Provide the [x, y] coordinate of the cell's center where the given text is located.  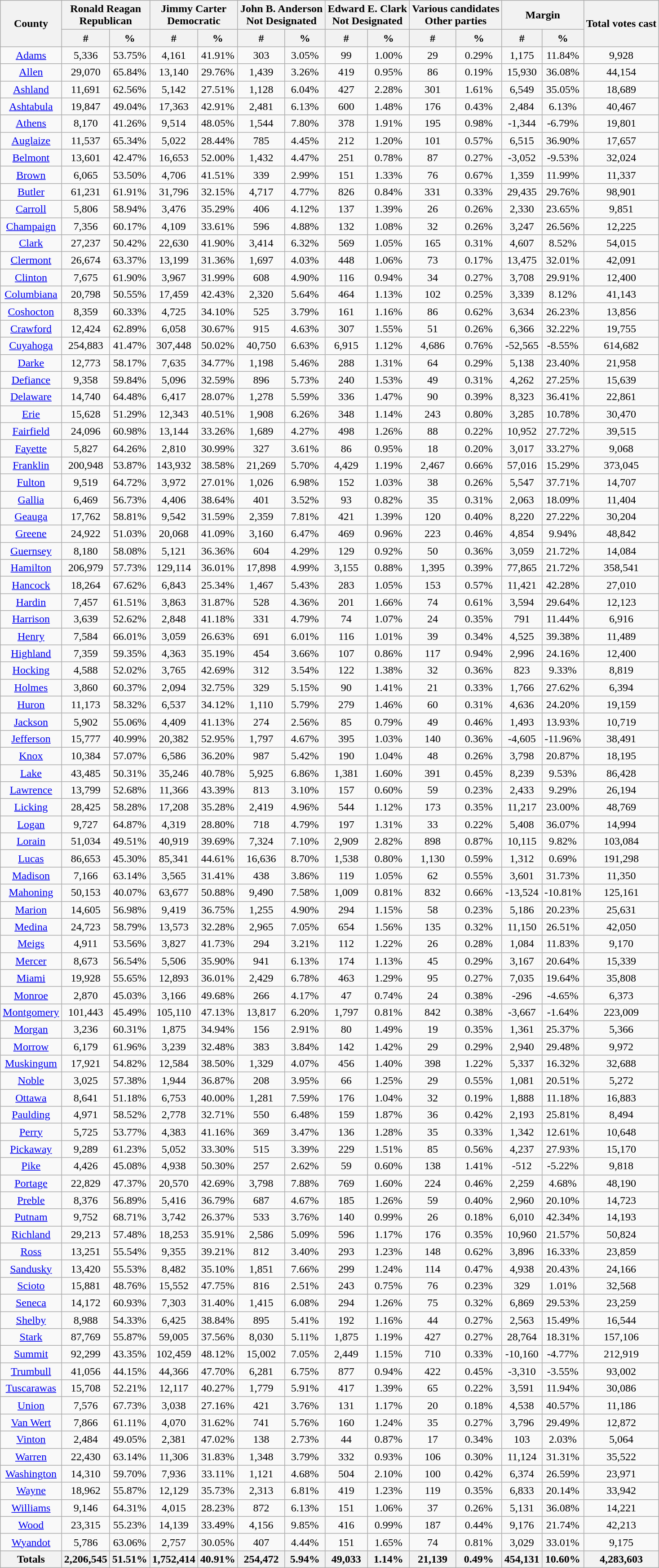
14,139 [173, 1525]
299 [346, 1268]
32.48% [217, 1047]
Ross [31, 1251]
11.44% [562, 619]
498 [346, 431]
3,029 [522, 1542]
60.98% [129, 431]
34.10% [217, 312]
Wood [31, 1525]
26.23% [562, 312]
Vinton [31, 1440]
454,131 [522, 1559]
187 [433, 1525]
41.47% [129, 346]
103 [522, 1440]
12,773 [85, 363]
48,842 [621, 534]
5.91% [305, 1388]
51.03% [129, 534]
2.99% [305, 175]
54,015 [621, 243]
254,472 [261, 1559]
327 [261, 448]
6,753 [173, 1098]
816 [261, 1286]
813 [261, 790]
47.37% [129, 1183]
27,237 [85, 243]
27.62% [562, 687]
6,179 [85, 1047]
1,851 [261, 1268]
Adams [31, 55]
0.28% [479, 944]
896 [261, 380]
122 [346, 670]
3,972 [173, 482]
1.38% [389, 670]
24.16% [562, 653]
49.68% [217, 995]
401 [261, 500]
842 [433, 1012]
114 [433, 1268]
Henry [31, 636]
31.99% [217, 277]
5,337 [522, 1064]
17,459 [173, 295]
791 [522, 619]
92,299 [85, 1354]
463 [346, 978]
4,854 [522, 534]
Warren [31, 1457]
23.40% [562, 363]
59,005 [173, 1337]
8.70% [305, 859]
4,109 [173, 226]
7.10% [305, 841]
22,861 [621, 397]
Medina [31, 927]
-4.65% [562, 995]
88 [433, 431]
1,081 [522, 1081]
3.10% [305, 790]
11,404 [621, 500]
165 [433, 243]
Highland [31, 653]
3,639 [85, 619]
550 [261, 1115]
10,115 [522, 841]
7.59% [305, 1098]
4,319 [173, 824]
25.37% [562, 1029]
93,002 [621, 1371]
58 [433, 910]
41.73% [217, 944]
600 [346, 106]
Knox [31, 756]
19,847 [85, 106]
5.41% [305, 1320]
40.00% [217, 1098]
54.33% [129, 1320]
0.30% [479, 1457]
266 [261, 995]
3,765 [173, 670]
47.02% [217, 1440]
8,359 [85, 312]
27.01% [217, 482]
5,925 [261, 773]
6,010 [522, 1217]
9,146 [85, 1508]
36 [433, 1115]
20.23% [562, 910]
40,467 [621, 106]
10.60% [562, 1559]
785 [261, 141]
14,221 [621, 1508]
Logan [31, 824]
Guernsey [31, 551]
9,851 [621, 209]
Mahoning [31, 893]
160 [346, 1423]
Columbiana [31, 295]
17,921 [85, 1064]
61.11% [129, 1423]
43.35% [129, 1354]
2,433 [522, 790]
40.27% [217, 1388]
55.23% [129, 1525]
16.32% [562, 1064]
13,144 [173, 431]
7,457 [85, 602]
26.59% [562, 1474]
13,199 [173, 260]
50,824 [621, 1234]
18.31% [562, 1337]
6,417 [173, 397]
157 [346, 790]
4.63% [305, 329]
20.14% [562, 1491]
4.29% [305, 551]
64.48% [129, 397]
9.53% [562, 773]
Harrison [31, 619]
2.62% [305, 1166]
-9.53% [562, 158]
40.57% [562, 1405]
769 [346, 1183]
6.98% [305, 482]
28.44% [217, 141]
3.54% [305, 670]
Carroll [31, 209]
14,172 [85, 1303]
0.84% [389, 192]
31.41% [217, 876]
2.91% [305, 1029]
Hardin [31, 602]
1,198 [261, 363]
58.32% [129, 705]
301 [433, 89]
Allen [31, 72]
0.96% [389, 534]
15,930 [522, 72]
223 [433, 534]
County [31, 23]
9.82% [562, 841]
29.49% [562, 1423]
48 [433, 756]
4,525 [522, 636]
201 [346, 602]
0.79% [389, 722]
4.36% [305, 602]
4.44% [305, 1542]
9,068 [621, 448]
1,026 [261, 482]
18,264 [85, 585]
32.59% [217, 380]
32.15% [217, 192]
1,439 [261, 72]
1.46% [389, 705]
57,016 [522, 465]
5.43% [305, 585]
4,429 [346, 465]
5,096 [173, 380]
44,366 [173, 1371]
99 [346, 55]
53.87% [129, 465]
21.74% [562, 1525]
254,883 [85, 346]
1.87% [389, 1115]
103,084 [621, 841]
Crawford [31, 329]
417 [346, 1388]
0.47% [479, 1268]
Pickaway [31, 1149]
53.56% [129, 944]
27.72% [562, 431]
Noble [31, 1081]
41.26% [129, 123]
38.58% [217, 465]
5,186 [522, 910]
6,373 [621, 995]
7,166 [85, 876]
20,570 [173, 1183]
24,096 [85, 431]
28.07% [217, 397]
34.12% [217, 705]
2,429 [261, 978]
8,482 [173, 1268]
2.51% [305, 1286]
3,860 [85, 687]
-512 [522, 1166]
21,269 [261, 465]
42.91% [217, 106]
4,409 [173, 722]
8,239 [522, 773]
Champaign [31, 226]
4,161 [173, 55]
36.41% [562, 397]
29,435 [522, 192]
608 [261, 277]
691 [261, 636]
5.94% [305, 1559]
23,259 [621, 1303]
49.04% [129, 106]
9,752 [85, 1217]
1.29% [389, 978]
32,568 [621, 1286]
1.42% [389, 1047]
5.64% [305, 295]
Clermont [31, 260]
153 [433, 585]
832 [433, 893]
1.20% [389, 141]
5.11% [305, 1337]
61.51% [129, 602]
4,636 [522, 705]
826 [346, 192]
53.50% [129, 175]
7,324 [261, 841]
8.12% [562, 295]
23.00% [562, 807]
11,489 [621, 636]
7,303 [173, 1303]
85,341 [173, 859]
1,348 [261, 1457]
407 [261, 1542]
Defiance [31, 380]
10,384 [85, 756]
Cuyahoga [31, 346]
3,038 [173, 1405]
30.99% [217, 448]
9,289 [85, 1149]
17,208 [173, 807]
6,425 [173, 1320]
15,708 [85, 1388]
41.18% [217, 619]
2,965 [261, 927]
17 [433, 1440]
8,030 [261, 1337]
3,025 [85, 1081]
9.29% [562, 790]
8,641 [85, 1098]
25.34% [217, 585]
50.88% [217, 893]
1,944 [173, 1081]
2,313 [261, 1491]
2,810 [173, 448]
3.47% [305, 1132]
23,971 [621, 1474]
348 [346, 414]
454 [261, 653]
5,416 [173, 1200]
3,827 [173, 944]
9,170 [621, 944]
Auglaize [31, 141]
18,689 [621, 89]
3.95% [305, 1081]
29.53% [562, 1303]
569 [346, 243]
31.62% [217, 1423]
86,428 [621, 773]
5.09% [305, 1234]
48,190 [621, 1183]
23,315 [85, 1525]
6,916 [621, 619]
0.88% [389, 568]
3,594 [522, 602]
1,467 [261, 585]
Clark [31, 243]
2,586 [261, 1234]
13,817 [261, 1012]
67.73% [129, 1405]
21 [433, 687]
50.55% [129, 295]
823 [522, 670]
2,330 [522, 209]
35,522 [621, 1457]
37.71% [562, 482]
32,688 [621, 1064]
3,591 [522, 1388]
-3,310 [522, 1371]
5,827 [85, 448]
16,653 [173, 158]
24,166 [621, 1268]
64.26% [129, 448]
174 [346, 961]
20.43% [562, 1268]
58.94% [129, 209]
5,547 [522, 482]
2,320 [261, 295]
9,176 [522, 1525]
2,870 [85, 995]
Margin [543, 15]
1.47% [389, 397]
156 [261, 1029]
8,673 [85, 961]
50 [433, 551]
52.21% [129, 1388]
8,988 [85, 1320]
15,628 [85, 414]
369 [261, 1132]
Montgomery [31, 1012]
50.31% [129, 773]
6,586 [173, 756]
21,139 [433, 1559]
45.30% [129, 859]
51.51% [129, 1559]
0.56% [479, 1149]
3,339 [522, 295]
6,058 [173, 329]
51.18% [129, 1098]
17,657 [621, 141]
38.64% [217, 500]
Athens [31, 123]
47.13% [217, 1012]
Pike [31, 1166]
20.10% [562, 1200]
29.91% [562, 277]
4,156 [261, 1525]
2,419 [261, 807]
7,866 [85, 1423]
105,110 [173, 1012]
5.15% [305, 687]
4.99% [305, 568]
6,065 [85, 175]
5,506 [173, 961]
4,588 [85, 670]
279 [346, 705]
-3.55% [562, 1371]
515 [261, 1149]
718 [261, 824]
80 [346, 1029]
1,766 [522, 687]
5,786 [85, 1542]
18 [433, 448]
1,175 [522, 55]
1,544 [261, 123]
Paulding [31, 1115]
49.05% [129, 1440]
5,022 [173, 141]
35.10% [217, 1268]
20.51% [562, 1081]
0.76% [479, 346]
4.17% [305, 995]
53.75% [129, 55]
Jimmy CarterDemocratic [194, 15]
4,911 [85, 944]
5,138 [522, 363]
1,697 [261, 260]
11.94% [562, 1388]
9,358 [85, 380]
58.81% [129, 517]
20 [433, 1405]
30,470 [621, 414]
2.82% [389, 841]
43.39% [217, 790]
422 [433, 1371]
915 [261, 329]
26.56% [562, 226]
12.61% [562, 1132]
604 [261, 551]
34.94% [217, 1029]
710 [433, 1354]
4.77% [305, 192]
8,494 [621, 1115]
66 [346, 1081]
152 [346, 482]
58.08% [129, 551]
4.45% [305, 141]
5.59% [305, 397]
12,343 [173, 414]
32,024 [621, 158]
6.26% [305, 414]
9,355 [173, 1251]
1,130 [433, 859]
-296 [522, 995]
11,421 [522, 585]
12,584 [173, 1064]
0.25% [479, 295]
50.02% [217, 346]
-11.96% [562, 739]
27.16% [217, 1405]
Stark [31, 1337]
129,114 [173, 568]
1,255 [261, 910]
31.73% [562, 876]
31.31% [562, 1457]
55.65% [129, 978]
3.84% [305, 1047]
25.81% [562, 1115]
-13,524 [522, 893]
1,908 [261, 414]
13,420 [85, 1268]
6.01% [305, 636]
Van Wert [31, 1423]
528 [261, 602]
464 [346, 295]
4,725 [173, 312]
62.89% [129, 329]
42.43% [217, 295]
2.56% [305, 722]
19 [433, 1029]
29.64% [562, 602]
64.31% [129, 1508]
129 [346, 551]
1,361 [522, 1029]
56.89% [129, 1200]
0.69% [562, 859]
1,415 [261, 1303]
Lawrence [31, 790]
4,538 [522, 1405]
61.90% [129, 277]
9,490 [261, 893]
6.48% [305, 1115]
27,010 [621, 585]
416 [346, 1525]
Jackson [31, 722]
23,859 [621, 1251]
52.95% [217, 739]
0.61% [479, 602]
7,936 [173, 1474]
18.09% [562, 500]
5,336 [85, 55]
16.33% [562, 1251]
0.86% [389, 653]
-6.79% [562, 123]
Fulton [31, 482]
2,481 [261, 106]
38 [433, 482]
9,419 [173, 910]
93 [346, 500]
117 [433, 653]
5.42% [305, 756]
35.19% [217, 653]
3,476 [173, 209]
4.12% [305, 209]
5,064 [621, 1440]
212 [346, 141]
11,306 [173, 1457]
5,725 [85, 1132]
2,381 [173, 1440]
55.54% [129, 1251]
5,902 [85, 722]
4,070 [173, 1423]
1,278 [261, 397]
257 [261, 1166]
Washington [31, 1474]
373,045 [621, 465]
62.56% [129, 89]
6,869 [522, 1303]
15,639 [621, 380]
57.07% [129, 756]
49.51% [129, 841]
1,538 [346, 859]
6.47% [305, 534]
8,323 [522, 397]
38.50% [217, 1064]
240 [346, 380]
-10.81% [562, 893]
9,727 [85, 824]
14,723 [621, 1200]
11,350 [621, 876]
59.70% [129, 1474]
Miami [31, 978]
61.96% [129, 1047]
4.07% [305, 1064]
40.99% [129, 739]
Trumbull [31, 1371]
6.86% [305, 773]
Licking [31, 807]
2,909 [346, 841]
157,106 [621, 1337]
26.51% [562, 927]
60.37% [129, 687]
Morgan [31, 1029]
395 [346, 739]
9.94% [562, 534]
30.05% [217, 1542]
6.04% [305, 89]
67.62% [129, 585]
11,186 [621, 1405]
57.38% [129, 1081]
27.93% [562, 1149]
43,485 [85, 773]
101 [433, 141]
11.83% [562, 944]
27.22% [562, 517]
812 [261, 1251]
24.20% [562, 705]
41.13% [217, 722]
16,544 [621, 1320]
251 [346, 158]
56.98% [129, 910]
15,552 [173, 1286]
Total votes cast [621, 23]
5.73% [305, 380]
687 [261, 1200]
135 [433, 927]
7.88% [305, 1183]
13,799 [85, 790]
307,448 [173, 346]
1,084 [522, 944]
Summit [31, 1354]
61,231 [85, 192]
4,607 [522, 243]
2.28% [389, 89]
Putnam [31, 1217]
20.64% [562, 961]
6,537 [173, 705]
-5.22% [562, 1166]
1,689 [261, 431]
4,706 [173, 175]
200,948 [85, 465]
-4,605 [522, 739]
1.51% [389, 1149]
57.73% [129, 568]
0.59% [479, 859]
10.78% [562, 414]
13,573 [173, 927]
7.80% [305, 123]
15,881 [85, 1286]
2,094 [173, 687]
8.52% [562, 243]
20,068 [173, 534]
Edward E. ClarkNot Designated [367, 15]
41,056 [85, 1371]
11,124 [522, 1457]
Monroe [31, 995]
339 [261, 175]
4.96% [305, 807]
1,329 [261, 1064]
Holmes [31, 687]
15.49% [562, 1320]
3,285 [522, 414]
63.06% [129, 1542]
3,239 [173, 1047]
29,213 [85, 1234]
24,723 [85, 927]
39.38% [562, 636]
2.03% [562, 1440]
4,262 [522, 380]
0.75% [389, 1286]
14,605 [85, 910]
41.51% [217, 175]
77,865 [522, 568]
106 [433, 1457]
2,193 [522, 1115]
5,142 [173, 89]
Madison [31, 876]
44.15% [129, 1371]
Lucas [31, 859]
19,801 [621, 123]
4.27% [305, 431]
229 [346, 1149]
16,636 [261, 859]
0.49% [479, 1559]
1.48% [389, 106]
5,806 [85, 209]
51,034 [85, 841]
Geauga [31, 517]
10,952 [522, 431]
3,708 [522, 277]
1,779 [261, 1388]
2,259 [522, 1183]
95 [433, 978]
58.79% [129, 927]
42.47% [129, 158]
12,893 [173, 978]
13.93% [562, 722]
3.05% [305, 55]
11,366 [173, 790]
1.40% [389, 1064]
8,376 [85, 1200]
406 [261, 209]
7,359 [85, 653]
11,337 [621, 175]
22,430 [85, 1457]
307 [346, 329]
Fairfield [31, 431]
65 [433, 1388]
4,363 [173, 653]
48,769 [621, 807]
1,493 [522, 722]
59.35% [129, 653]
525 [261, 312]
1.61% [479, 89]
872 [261, 1508]
86,653 [85, 859]
7,584 [85, 636]
190 [346, 756]
Ottawa [31, 1098]
4.03% [305, 260]
741 [261, 1423]
6,549 [522, 89]
1.33% [389, 175]
5,408 [522, 824]
1.56% [389, 927]
12,129 [173, 1491]
6,833 [522, 1491]
3,155 [346, 568]
John B. AndersonNot Designated [281, 15]
6.63% [305, 346]
-52,565 [522, 346]
18,253 [173, 1234]
5,272 [621, 1081]
3,863 [173, 602]
9,519 [85, 482]
-1,344 [522, 123]
107 [346, 653]
15,002 [261, 1354]
60 [433, 705]
2,563 [522, 1320]
44,154 [621, 72]
35,808 [621, 978]
42.28% [562, 585]
53.77% [129, 1132]
544 [346, 807]
66.01% [129, 636]
35.91% [217, 1234]
33,942 [621, 1491]
28.23% [217, 1508]
34.77% [217, 363]
6,469 [85, 500]
41.90% [217, 243]
5,052 [173, 1149]
12,872 [621, 1423]
9,514 [173, 123]
7,035 [522, 978]
45.03% [129, 995]
15.29% [562, 465]
59.84% [129, 380]
52.68% [129, 790]
60.31% [129, 1029]
7,635 [173, 363]
31.40% [217, 1303]
38.84% [217, 1320]
-3,667 [522, 1012]
33.11% [217, 1474]
Union [31, 1405]
112 [346, 944]
25,631 [621, 910]
11,217 [522, 807]
41.09% [217, 534]
11,150 [522, 927]
161 [346, 312]
Hocking [31, 670]
26.37% [217, 1217]
4,015 [173, 1508]
40.07% [129, 893]
24,922 [85, 534]
102 [433, 295]
398 [433, 1064]
31.59% [217, 517]
35.73% [217, 1491]
4,971 [85, 1115]
Various candidatesOther parties [456, 15]
14,707 [621, 482]
64.72% [129, 482]
13,251 [85, 1251]
4.47% [305, 158]
Wayne [31, 1491]
-3,052 [522, 158]
56.73% [129, 500]
40.78% [217, 773]
0.93% [389, 1457]
5,131 [522, 1508]
208 [261, 1081]
11,691 [85, 89]
56.54% [129, 961]
35.90% [217, 961]
223,009 [621, 1012]
8,819 [621, 670]
15,339 [621, 961]
36.87% [217, 1081]
62 [433, 876]
Muskingum [31, 1064]
185 [346, 1200]
1,009 [346, 893]
8,220 [522, 517]
1.91% [389, 123]
35.28% [217, 807]
31,796 [173, 192]
42.34% [562, 1217]
47 [346, 995]
73 [433, 260]
2,778 [173, 1115]
0.92% [389, 551]
39,515 [621, 431]
6,915 [346, 346]
2,063 [522, 500]
26,674 [85, 260]
7.58% [305, 893]
36.90% [562, 141]
1,128 [261, 89]
11,173 [85, 705]
54.82% [129, 1064]
11,537 [85, 141]
3.26% [305, 72]
Ronald ReaganRepublican [106, 15]
36.07% [562, 824]
3,167 [522, 961]
Ashland [31, 89]
45 [433, 961]
13,856 [621, 312]
39.69% [217, 841]
192 [346, 1320]
Wyandot [31, 1542]
21.57% [562, 1234]
283 [346, 585]
68.71% [129, 1217]
438 [261, 876]
1.55% [389, 329]
58.17% [129, 363]
Portage [31, 1183]
0.74% [389, 995]
Preble [31, 1200]
33.49% [217, 1525]
9,972 [621, 1047]
64.87% [129, 824]
35.29% [217, 209]
14,193 [621, 1217]
31.87% [217, 602]
3.66% [305, 653]
Clinton [31, 277]
Brown [31, 175]
173 [433, 807]
Seneca [31, 1303]
1.28% [389, 1132]
9,928 [621, 55]
12,424 [85, 329]
18,195 [621, 756]
32.75% [217, 687]
9,175 [621, 1542]
0.43% [479, 106]
31.36% [217, 260]
Darke [31, 363]
3,414 [261, 243]
3,634 [522, 312]
6.78% [305, 978]
6,394 [621, 687]
195 [433, 123]
57.48% [129, 1234]
39 [433, 636]
13,475 [522, 260]
Fayette [31, 448]
15,170 [621, 1149]
29,070 [85, 72]
0.20% [479, 448]
102,459 [173, 1354]
33.61% [217, 226]
100 [433, 1474]
2,960 [522, 1200]
132 [346, 226]
52.02% [129, 670]
Butler [31, 192]
0.98% [479, 123]
2,996 [522, 653]
6.20% [305, 1012]
2.73% [305, 1440]
19,159 [621, 705]
42,213 [621, 1525]
101,443 [85, 1012]
22,829 [85, 1183]
Perry [31, 1132]
20,798 [85, 295]
61.91% [129, 192]
Sandusky [31, 1268]
1,381 [346, 773]
1.66% [389, 602]
36.79% [217, 1200]
36.20% [217, 756]
Meigs [31, 944]
2,449 [346, 1354]
312 [261, 670]
383 [261, 1047]
17,898 [261, 568]
22,630 [173, 243]
9.85% [305, 1525]
18,962 [85, 1491]
11.99% [562, 175]
26.63% [217, 636]
7,675 [85, 277]
30,086 [621, 1388]
274 [261, 722]
27.51% [217, 89]
9,818 [621, 1166]
1.07% [389, 619]
448 [346, 260]
14,740 [85, 397]
148 [433, 1251]
5.70% [305, 465]
87 [433, 158]
40.91% [217, 1559]
40,919 [173, 841]
Tuscarawas [31, 1388]
65.84% [129, 72]
23.65% [562, 209]
Lake [31, 773]
3.39% [305, 1149]
4,717 [261, 192]
Coshocton [31, 312]
Delaware [31, 397]
41.91% [217, 55]
3.86% [305, 876]
191,298 [621, 859]
142 [346, 1047]
37 [433, 1508]
52.00% [217, 158]
6.08% [305, 1303]
49,033 [346, 1559]
48.76% [129, 1286]
-1.64% [562, 1012]
504 [346, 1474]
Mercer [31, 961]
28.80% [217, 824]
-4.77% [562, 1354]
1,281 [261, 1098]
7.66% [305, 1268]
4,237 [522, 1149]
64 [433, 363]
212,919 [621, 1354]
2,757 [173, 1542]
3.52% [305, 500]
17,363 [173, 106]
2,467 [433, 465]
19.64% [562, 978]
391 [433, 773]
20.87% [562, 756]
2,359 [261, 517]
29.48% [562, 1047]
Franklin [31, 465]
32.71% [217, 1115]
13,140 [173, 72]
1,888 [522, 1098]
51 [433, 329]
Huron [31, 705]
3,796 [522, 1423]
332 [346, 1457]
303 [261, 55]
1,121 [261, 1474]
6.81% [305, 1491]
65.34% [129, 141]
33 [433, 824]
40,750 [261, 346]
1.49% [389, 1029]
58.52% [129, 1115]
2,940 [522, 1047]
19,928 [85, 978]
12,123 [621, 602]
877 [346, 1371]
47.70% [217, 1371]
Scioto [31, 1286]
0.17% [479, 260]
358,541 [621, 568]
2,848 [173, 619]
50.42% [129, 243]
15,777 [85, 739]
50,153 [85, 893]
1,110 [261, 705]
3,017 [522, 448]
63.37% [129, 260]
32.01% [562, 260]
33.26% [217, 431]
Greene [31, 534]
30.67% [217, 329]
1,752,414 [173, 1559]
0.82% [389, 500]
51.29% [129, 414]
45.08% [129, 1166]
42,050 [621, 927]
3,967 [173, 277]
Morrow [31, 1047]
3,166 [173, 995]
0.78% [389, 158]
33.01% [562, 1542]
7.81% [305, 517]
1,432 [261, 158]
48.12% [217, 1354]
-8.55% [562, 346]
3.61% [305, 448]
0.67% [479, 175]
63,677 [173, 893]
33.27% [562, 448]
14,084 [621, 551]
17,762 [85, 517]
1.25% [389, 1081]
87,769 [85, 1337]
27.25% [562, 380]
14,310 [85, 1474]
Richland [31, 1234]
58.28% [129, 807]
30,204 [621, 517]
6,374 [522, 1474]
52.62% [129, 619]
Hamilton [31, 568]
11.84% [562, 55]
9.33% [562, 670]
224 [433, 1183]
2.10% [389, 1474]
28,764 [522, 1337]
Shelby [31, 1320]
12,117 [173, 1388]
131 [346, 1405]
61.23% [129, 1149]
40.51% [217, 414]
32.28% [217, 927]
6,515 [522, 141]
4.88% [305, 226]
21,958 [621, 363]
60.33% [129, 312]
20,382 [173, 739]
-10,160 [522, 1354]
Jefferson [31, 739]
3,236 [85, 1029]
469 [346, 534]
6.75% [305, 1371]
Hancock [31, 585]
13,601 [85, 158]
45.49% [129, 1012]
11.18% [562, 1098]
35.05% [562, 89]
60.17% [129, 226]
55.06% [129, 722]
28,425 [85, 807]
32.22% [562, 329]
5.76% [305, 1423]
293 [346, 1251]
Ashtabula [31, 106]
1.08% [389, 226]
36.36% [217, 551]
Erie [31, 414]
48.05% [217, 123]
120 [433, 517]
6,843 [173, 585]
Marion [31, 910]
8,180 [85, 551]
654 [346, 927]
75 [433, 1303]
39.21% [217, 1251]
4,383 [173, 1132]
3,565 [173, 876]
125,161 [621, 893]
3.21% [305, 944]
941 [261, 961]
336 [346, 397]
1.65% [389, 1542]
12,225 [621, 226]
378 [346, 123]
6.32% [305, 243]
9,542 [173, 517]
3,742 [173, 1217]
Lorain [31, 841]
614,682 [621, 346]
7,356 [85, 226]
1.00% [389, 55]
5.46% [305, 363]
5.79% [305, 705]
1,342 [522, 1132]
3,247 [522, 226]
16,883 [621, 1098]
44.61% [217, 859]
3.40% [305, 1251]
33.30% [217, 1149]
Williams [31, 1508]
4,426 [85, 1166]
8,170 [85, 123]
987 [261, 756]
55.53% [129, 1268]
5,366 [621, 1029]
159 [346, 1115]
3,160 [261, 534]
456 [346, 1064]
47.75% [217, 1286]
4,406 [173, 500]
4,283,603 [621, 1559]
5,121 [173, 551]
6,366 [522, 329]
42,091 [621, 260]
533 [261, 1217]
206,979 [85, 568]
41,143 [621, 295]
41.16% [217, 1132]
10,719 [621, 722]
288 [346, 363]
1,312 [522, 859]
Belmont [31, 158]
1,395 [433, 568]
37.56% [217, 1337]
98,901 [621, 192]
34 [433, 277]
50.30% [217, 1166]
14,994 [621, 824]
1,359 [522, 175]
0.44% [479, 1525]
10,960 [522, 1234]
7,576 [85, 1405]
2,206,545 [85, 1559]
35,246 [173, 773]
143,932 [173, 465]
6,281 [261, 1371]
36.75% [217, 910]
197 [346, 824]
60.93% [129, 1303]
137 [346, 209]
38,491 [621, 739]
Totals [31, 1559]
1.53% [389, 380]
136 [346, 1132]
26,194 [621, 790]
3,601 [522, 876]
Gallia [31, 500]
4,686 [433, 346]
3,896 [522, 1251]
31.83% [217, 1457]
898 [433, 841]
10,648 [621, 1132]
895 [261, 1320]
19,755 [621, 329]
